Extract the (X, Y) coordinate from the center of the cell holding the provided text.  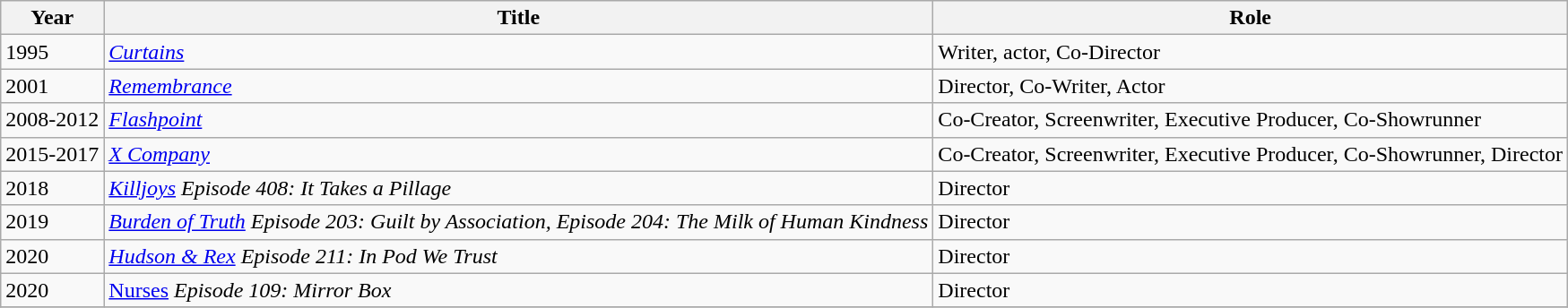
Year (52, 18)
Remembrance (518, 86)
Co-Creator, Screenwriter, Executive Producer, Co-Showrunner, Director (1251, 154)
Role (1251, 18)
2018 (52, 188)
1995 (52, 52)
X Company (518, 154)
2015-2017 (52, 154)
Hudson & Rex Episode 211: In Pod We Trust (518, 256)
Killjoys Episode 408: It Takes a Pillage (518, 188)
Title (518, 18)
2008-2012 (52, 120)
Co-Creator, Screenwriter, Executive Producer, Co-Showrunner (1251, 120)
Flashpoint (518, 120)
2001 (52, 86)
Burden of Truth Episode 203: Guilt by Association, Episode 204: The Milk of Human Kindness (518, 222)
Director, Co-Writer, Actor (1251, 86)
Writer, actor, Co-Director (1251, 52)
2019 (52, 222)
Nurses Episode 109: Mirror Box (518, 290)
Curtains (518, 52)
